Detect which cell encompasses the target text, then output its [x, y] center coordinate. 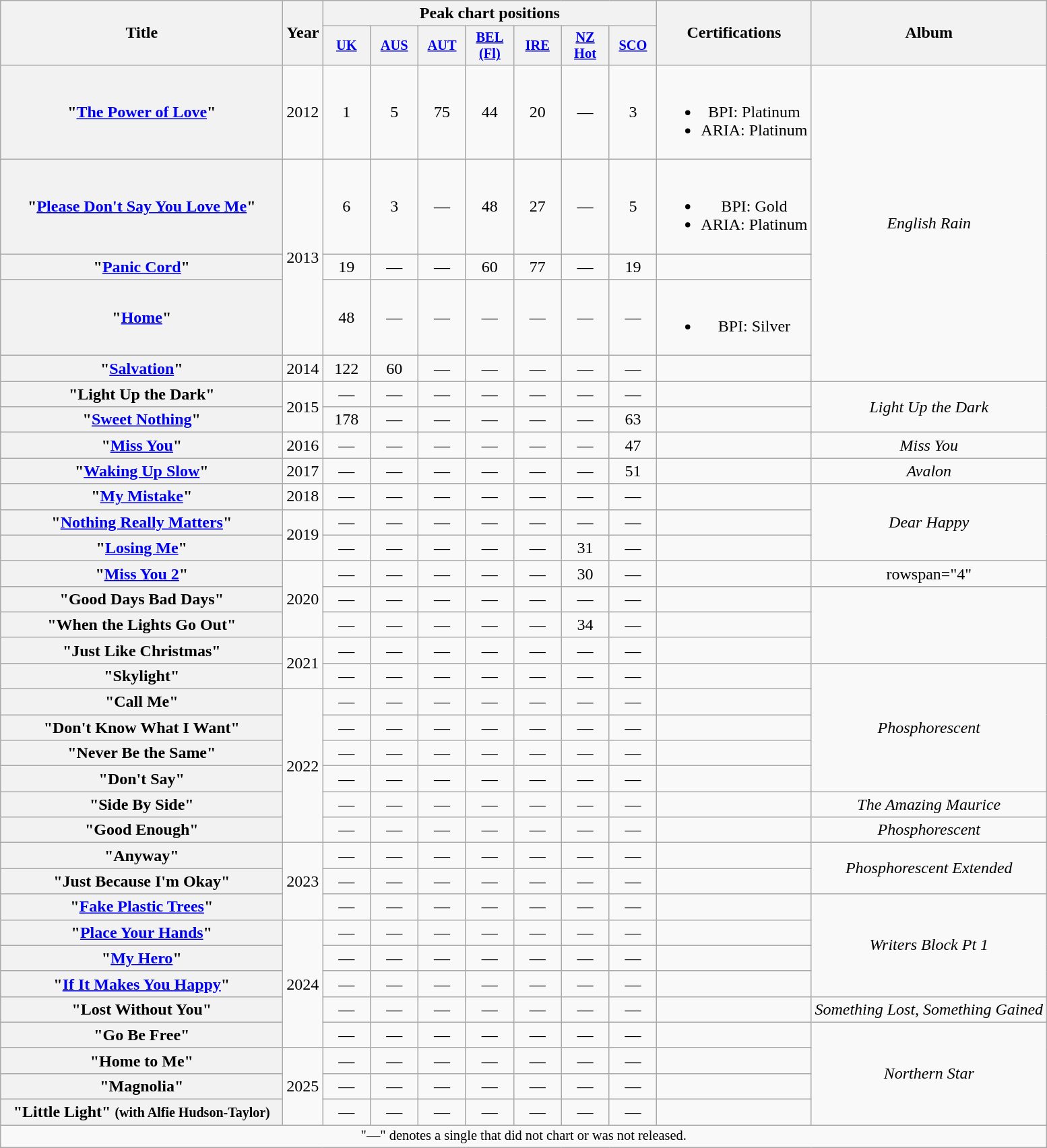
"Home to Me" [141, 1060]
Album [929, 33]
2025 [303, 1086]
"Good Enough" [141, 830]
31 [585, 548]
"My Hero" [141, 958]
"Good Days Bad Days" [141, 599]
Phosphorescent Extended [929, 868]
"Don't Know What I Want" [141, 728]
"Fake Plastic Trees" [141, 907]
"Anyway" [141, 856]
"Magnolia" [141, 1086]
SCO [633, 46]
IRE [538, 46]
"Side By Side" [141, 804]
30 [585, 573]
2021 [303, 663]
2018 [303, 497]
"Losing Me" [141, 548]
Dear Happy [929, 522]
Peak chart positions [490, 13]
2022 [303, 766]
"Sweet Nothing" [141, 420]
"Skylight" [141, 676]
Writers Block Pt 1 [929, 945]
2013 [303, 257]
"Waking Up Slow" [141, 471]
"Miss You" [141, 445]
Year [303, 33]
47 [633, 445]
Light Up the Dark [929, 407]
75 [442, 112]
"Go Be Free" [141, 1035]
44 [489, 112]
"When the Lights Go Out" [141, 625]
63 [633, 420]
"Light Up the Dark" [141, 394]
"Panic Cord" [141, 267]
77 [538, 267]
Title [141, 33]
BPI: GoldARIA: Platinum [734, 207]
"—" denotes a single that did not chart or was not released. [524, 1137]
Certifications [734, 33]
"Lost Without You" [141, 1009]
Avalon [929, 471]
"Miss You 2" [141, 573]
UK [346, 46]
"Little Light" (with Alfie Hudson-Taylor) [141, 1112]
2020 [303, 599]
Miss You [929, 445]
AUT [442, 46]
20 [538, 112]
Something Lost, Something Gained [929, 1009]
27 [538, 207]
rowspan="4" [929, 573]
1 [346, 112]
6 [346, 207]
122 [346, 369]
2017 [303, 471]
BPI: Silver [734, 318]
2016 [303, 445]
178 [346, 420]
2012 [303, 112]
"Place Your Hands" [141, 932]
English Rain [929, 222]
"The Power of Love" [141, 112]
2023 [303, 881]
"Don't Say" [141, 779]
AUS [395, 46]
"Just Like Christmas" [141, 650]
"Never Be the Same" [141, 753]
34 [585, 625]
"Call Me" [141, 702]
BPI: PlatinumARIA: Platinum [734, 112]
"If It Makes You Happy" [141, 984]
2015 [303, 407]
2024 [303, 984]
"Home" [141, 318]
NZHot [585, 46]
"My Mistake" [141, 497]
51 [633, 471]
The Amazing Maurice [929, 804]
"Salvation" [141, 369]
"Please Don't Say You Love Me" [141, 207]
2014 [303, 369]
BEL (Fl) [489, 46]
"Nothing Really Matters" [141, 522]
Northern Star [929, 1073]
2019 [303, 535]
"Just Because I'm Okay" [141, 881]
